Capture the cell that displays the provided text and extract its [X, Y] central coordinate. 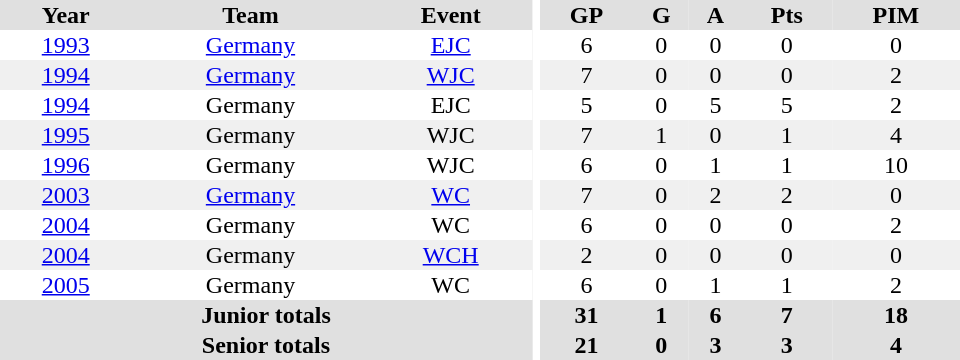
2003 [66, 195]
G [661, 15]
GP [587, 15]
2005 [66, 285]
Pts [787, 15]
31 [587, 315]
10 [896, 165]
Team [250, 15]
Senior totals [266, 345]
21 [587, 345]
1993 [66, 45]
WCH [450, 255]
PIM [896, 15]
18 [896, 315]
Year [66, 15]
A [715, 15]
1996 [66, 165]
1995 [66, 135]
Event [450, 15]
Junior totals [266, 315]
